Capture the cell that displays the provided text and extract its (x, y) central coordinate. 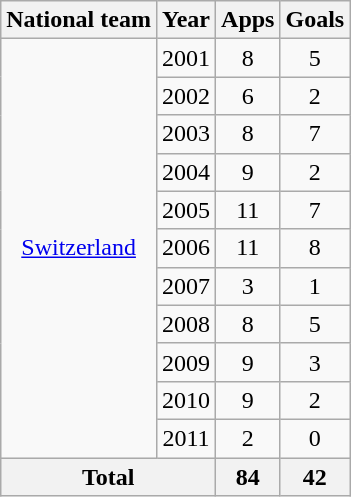
2001 (186, 58)
Total (108, 477)
0 (315, 438)
2002 (186, 96)
6 (248, 96)
2003 (186, 134)
2011 (186, 438)
2006 (186, 248)
2008 (186, 324)
Goals (315, 20)
42 (315, 477)
2007 (186, 286)
Year (186, 20)
2010 (186, 400)
84 (248, 477)
National team (79, 20)
2009 (186, 362)
2005 (186, 210)
2004 (186, 172)
1 (315, 286)
Apps (248, 20)
Switzerland (79, 248)
